Capture the cell that displays the provided text and extract its [X, Y] central coordinate. 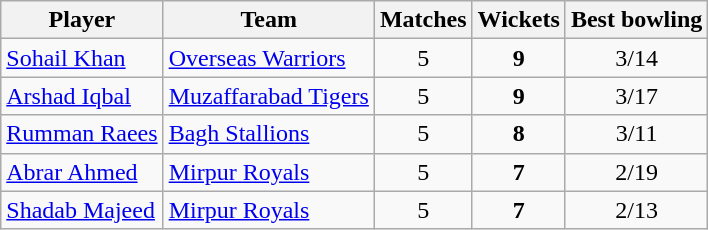
Wickets [518, 20]
2/19 [636, 172]
8 [518, 134]
Arshad Iqbal [82, 96]
Rumman Raees [82, 134]
Matches [423, 20]
3/11 [636, 134]
Sohail Khan [82, 58]
Player [82, 20]
Best bowling [636, 20]
Abrar Ahmed [82, 172]
3/14 [636, 58]
Muzaffarabad Tigers [268, 96]
Bagh Stallions [268, 134]
2/13 [636, 210]
Team [268, 20]
Shadab Majeed [82, 210]
3/17 [636, 96]
Overseas Warriors [268, 58]
